Determine the [x, y] coordinate at the center of the cell enclosing the given text.  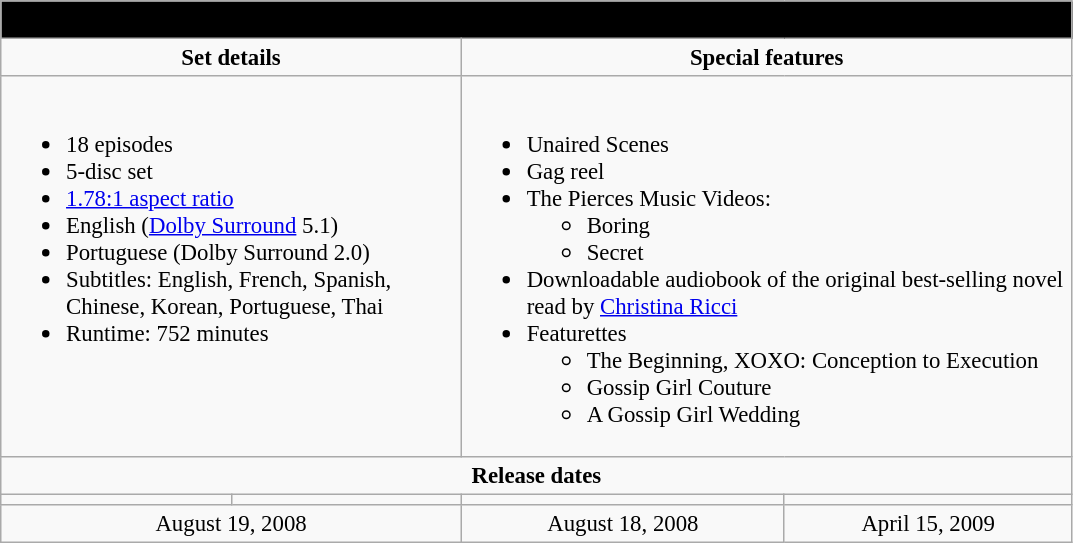
April 15, 2009 [928, 523]
August 18, 2008 [622, 523]
Set details [232, 58]
Gossip Girl: The Complete First Season [536, 20]
Special features [766, 58]
August 19, 2008 [232, 523]
Release dates [536, 475]
